Return the (x, y) coordinate for the center point of the cell that contains the specified text.  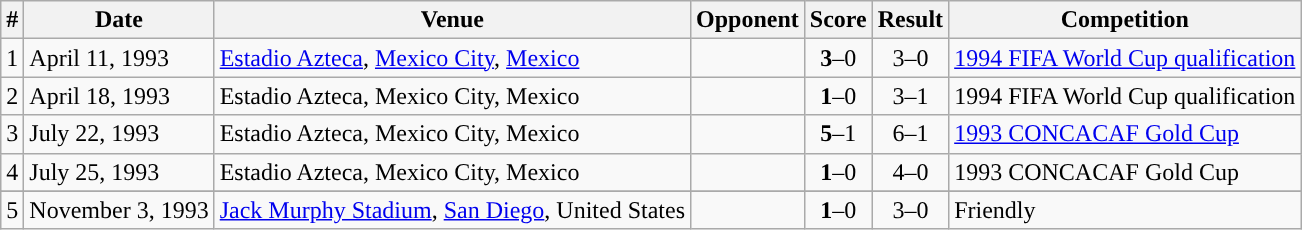
Date (119, 20)
# (12, 20)
Friendly (1125, 210)
Score (838, 20)
1 (12, 58)
4–0 (910, 172)
3–1 (910, 96)
3 (12, 134)
Competition (1125, 20)
Venue (452, 20)
April 18, 1993 (119, 96)
2 (12, 96)
Jack Murphy Stadium, San Diego, United States (452, 210)
Opponent (748, 20)
4 (12, 172)
5 (12, 210)
Result (910, 20)
5–1 (838, 134)
November 3, 1993 (119, 210)
April 11, 1993 (119, 58)
July 25, 1993 (119, 172)
6–1 (910, 134)
July 22, 1993 (119, 134)
